Return (X, Y) of the center of cell containing provided text 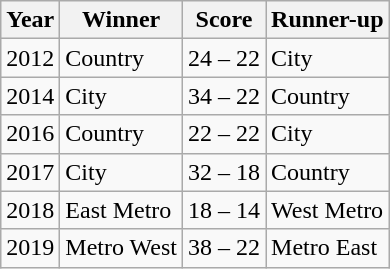
24 – 22 (224, 58)
Year (30, 20)
West Metro (328, 210)
Metro West (122, 248)
2018 (30, 210)
22 – 22 (224, 134)
Runner-up (328, 20)
2017 (30, 172)
32 – 18 (224, 172)
2014 (30, 96)
East Metro (122, 210)
38 – 22 (224, 248)
Winner (122, 20)
Score (224, 20)
Metro East (328, 248)
2012 (30, 58)
2019 (30, 248)
2016 (30, 134)
18 – 14 (224, 210)
34 – 22 (224, 96)
